Detect which cell encompasses the target text, then output its [x, y] center coordinate. 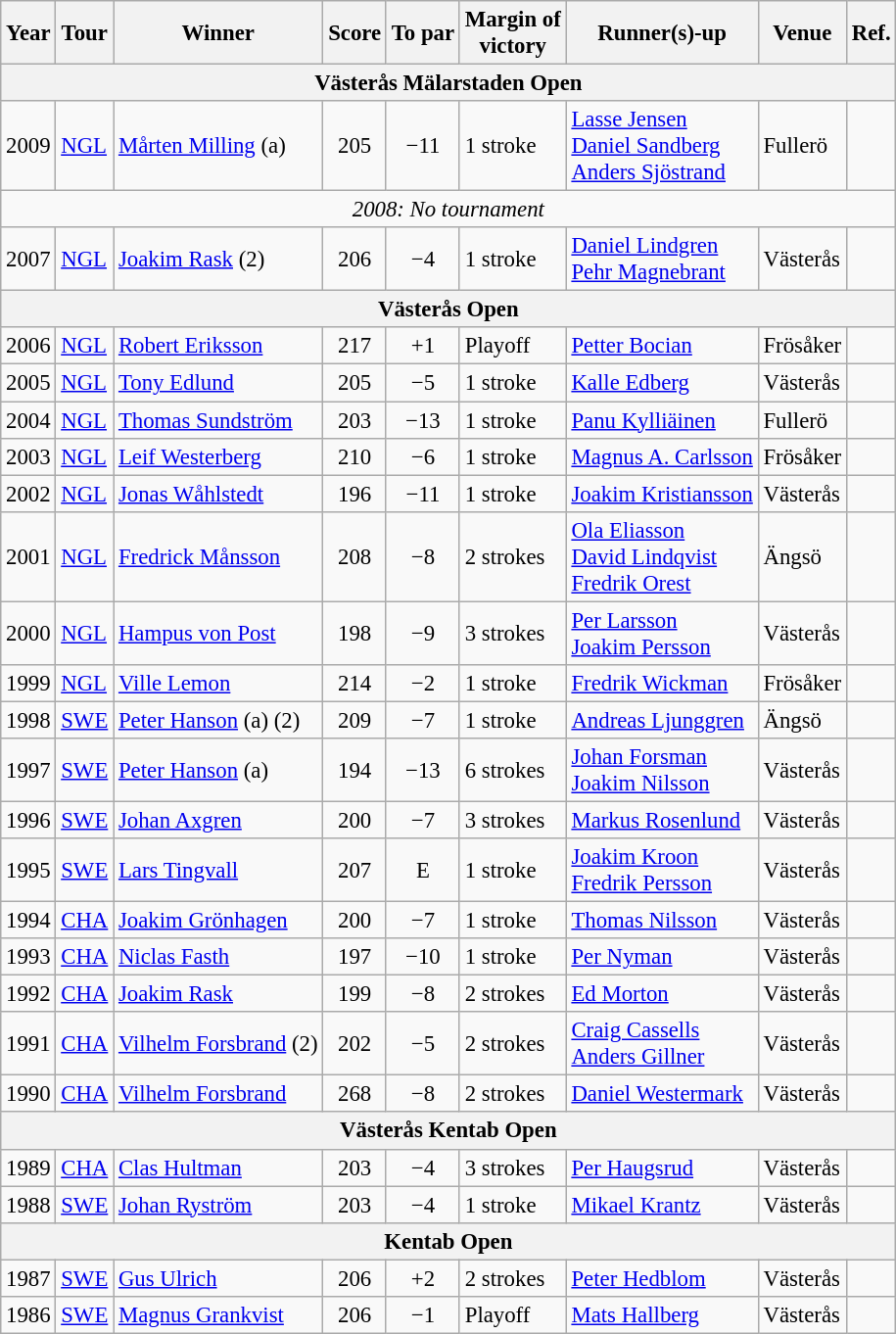
−10 [423, 957]
−6 [423, 456]
2005 [28, 383]
Kentab Open [448, 1241]
Thomas Nilsson [662, 921]
Johan Ryström [218, 1205]
198 [354, 633]
Craig Cassells Anders Gillner [662, 1044]
1992 [28, 994]
Joakim Grönhagen [218, 921]
Robert Eriksson [218, 346]
Vilhelm Forsbrand (2) [218, 1044]
Niclas Fasth [218, 957]
214 [354, 684]
1986 [28, 1315]
Joakim Rask [218, 994]
1995 [28, 870]
Panu Kylliäinen [662, 420]
Hampus von Post [218, 633]
Per Larsson Joakim Persson [662, 633]
Petter Bocian [662, 346]
Per Haugsrud [662, 1167]
Thomas Sundström [218, 420]
Jonas Wåhlstedt [218, 494]
Magnus Grankvist [218, 1315]
217 [354, 346]
Joakim Rask (2) [218, 259]
Ed Morton [662, 994]
207 [354, 870]
1987 [28, 1278]
Runner(s)-up [662, 33]
208 [354, 556]
+1 [423, 346]
1997 [28, 770]
To par [423, 33]
1991 [28, 1044]
210 [354, 456]
Västerås Mälarstaden Open [448, 83]
1994 [28, 921]
Mikael Krantz [662, 1205]
2006 [28, 346]
Mats Hallberg [662, 1315]
Score [354, 33]
1989 [28, 1167]
Tour [84, 33]
1998 [28, 720]
2004 [28, 420]
−1 [423, 1315]
+2 [423, 1278]
Peter Hanson (a) (2) [218, 720]
197 [354, 957]
−9 [423, 633]
Joakim Kristiansson [662, 494]
2001 [28, 556]
Ref. [871, 33]
Mårten Milling (a) [218, 146]
2007 [28, 259]
1990 [28, 1094]
2000 [28, 633]
2008: No tournament [448, 210]
Clas Hultman [218, 1167]
1999 [28, 684]
199 [354, 994]
209 [354, 720]
2003 [28, 456]
Winner [218, 33]
E [423, 870]
Lars Tingvall [218, 870]
Västerås Open [448, 310]
1993 [28, 957]
−2 [423, 684]
2002 [28, 494]
268 [354, 1094]
Gus Ulrich [218, 1278]
Markus Rosenlund [662, 820]
Fredrick Månsson [218, 556]
Leif Westerberg [218, 456]
Johan Axgren [218, 820]
Vilhelm Forsbrand [218, 1094]
Peter Hanson (a) [218, 770]
Fredrik Wickman [662, 684]
Margin ofvictory [513, 33]
Ville Lemon [218, 684]
Johan Forsman Joakim Nilsson [662, 770]
Lasse Jensen Daniel Sandberg Anders Sjöstrand [662, 146]
Västerås Kentab Open [448, 1131]
Per Nyman [662, 957]
Daniel Lindgren Pehr Magnebrant [662, 259]
Peter Hedblom [662, 1278]
Ola Eliasson David Lindqvist Fredrik Orest [662, 556]
Tony Edlund [218, 383]
Andreas Ljunggren [662, 720]
2009 [28, 146]
Kalle Edberg [662, 383]
194 [354, 770]
6 strokes [513, 770]
196 [354, 494]
202 [354, 1044]
1988 [28, 1205]
Daniel Westermark [662, 1094]
Joakim Kroon Fredrik Persson [662, 870]
Venue [802, 33]
Magnus A. Carlsson [662, 456]
Year [28, 33]
1996 [28, 820]
